Extract the (X, Y) coordinate from the center of the cell holding the provided text.  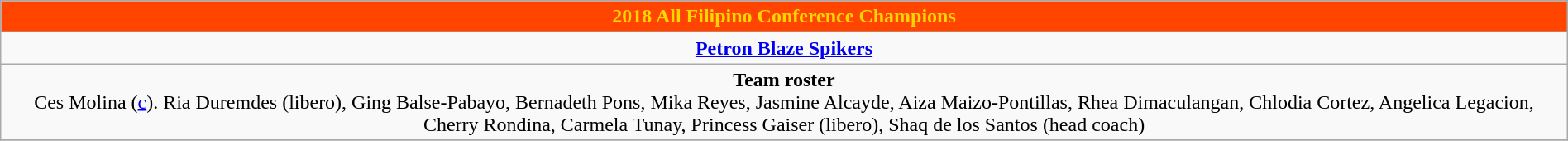
2018 All Filipino Conference Champions (784, 17)
Petron Blaze Spikers (784, 48)
